Return the (X, Y) coordinate for the center point of the cell that contains the specified text.  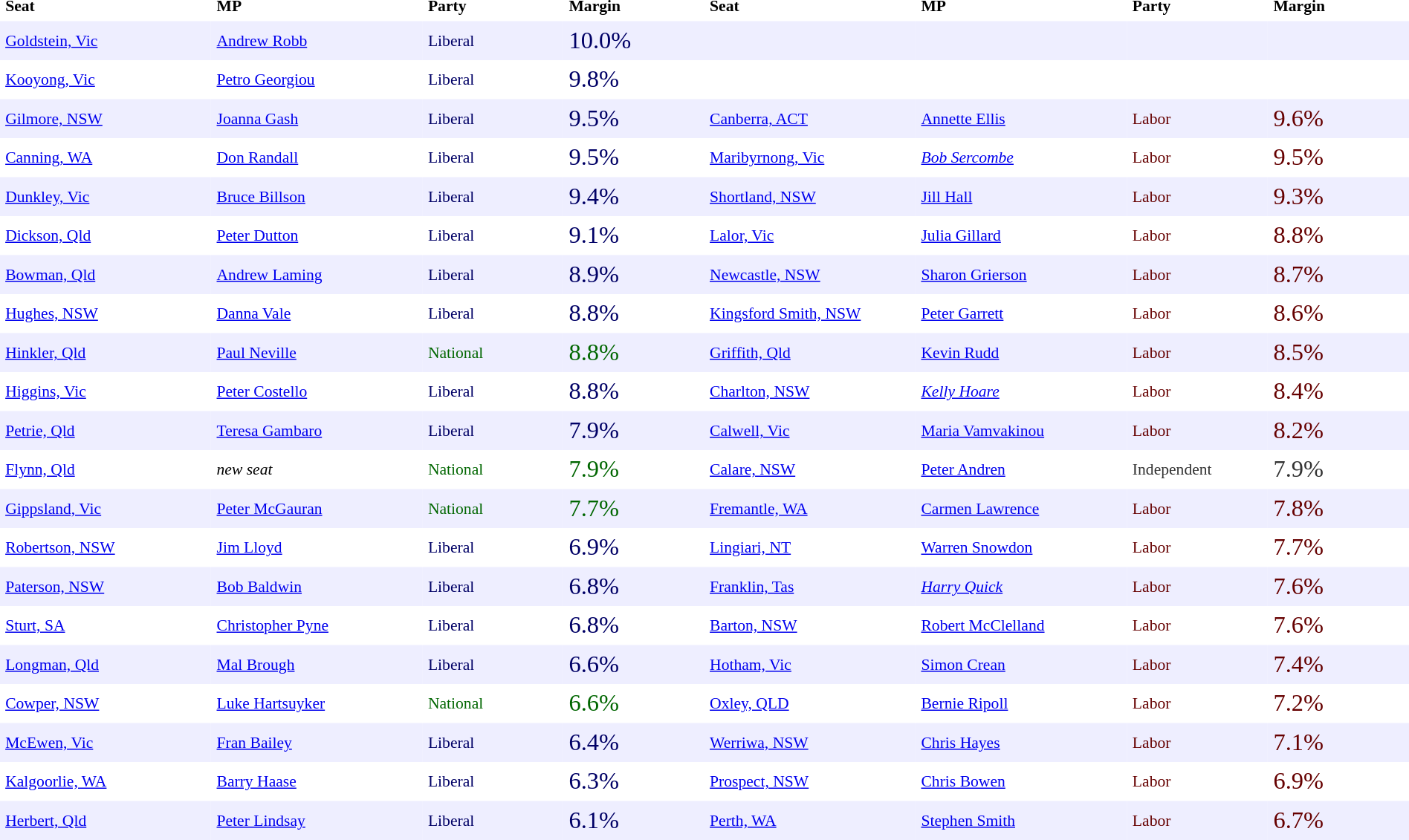
new seat (317, 469)
9.4% (634, 196)
Maribyrnong, Vic (810, 157)
Peter Garrett (1021, 313)
Carmen Lawrence (1021, 508)
Kooyong, Vic (106, 79)
6.7% (1338, 820)
Andrew Laming (317, 275)
Herbert, Qld (106, 820)
Maria Vamvakinou (1021, 431)
Kingsford Smith, NSW (810, 313)
Lalor, Vic (810, 235)
Teresa Gambaro (317, 431)
Andrew Robb (317, 40)
Joanna Gash (317, 119)
Griffith, Qld (810, 352)
9.1% (634, 235)
Kevin Rudd (1021, 352)
Calwell, Vic (810, 431)
Bob Sercombe (1021, 157)
8.5% (1338, 352)
Chris Bowen (1021, 781)
Lingiari, NT (810, 547)
Canberra, ACT (810, 119)
Canning, WA (106, 157)
Hughes, NSW (106, 313)
Longman, Qld (106, 664)
Christopher Pyne (317, 625)
Peter Dutton (317, 235)
Paul Neville (317, 352)
Barton, NSW (810, 625)
9.8% (634, 79)
9.3% (1338, 196)
Higgins, Vic (106, 391)
Sharon Grierson (1021, 275)
7.1% (1338, 743)
Warren Snowdon (1021, 547)
Petrie, Qld (106, 431)
Oxley, QLD (810, 703)
Dickson, Qld (106, 235)
Goldstein, Vic (106, 40)
Bruce Billson (317, 196)
Chris Hayes (1021, 743)
7.8% (1338, 508)
Shortland, NSW (810, 196)
Prospect, NSW (810, 781)
10.0% (634, 40)
6.3% (634, 781)
7.4% (1338, 664)
8.4% (1338, 391)
Jim Lloyd (317, 547)
Jill Hall (1021, 196)
Harry Quick (1021, 587)
6.4% (634, 743)
Peter Andren (1021, 469)
Danna Vale (317, 313)
Fremantle, WA (810, 508)
Bernie Ripoll (1021, 703)
Sturt, SA (106, 625)
8.7% (1338, 275)
8.2% (1338, 431)
Flynn, Qld (106, 469)
Robert McClelland (1021, 625)
Robertson, NSW (106, 547)
Calare, NSW (810, 469)
Cowper, NSW (106, 703)
Bowman, Qld (106, 275)
Simon Crean (1021, 664)
8.9% (634, 275)
Julia Gillard (1021, 235)
Fran Bailey (317, 743)
Kalgoorlie, WA (106, 781)
Paterson, NSW (106, 587)
Franklin, Tas (810, 587)
McEwen, Vic (106, 743)
Don Randall (317, 157)
8.6% (1338, 313)
Mal Brough (317, 664)
Hotham, Vic (810, 664)
Perth, WA (810, 820)
Barry Haase (317, 781)
Gilmore, NSW (106, 119)
Charlton, NSW (810, 391)
Kelly Hoare (1021, 391)
Dunkley, Vic (106, 196)
Gippsland, Vic (106, 508)
9.6% (1338, 119)
Luke Hartsuyker (317, 703)
Bob Baldwin (317, 587)
Peter Lindsay (317, 820)
Petro Georgiou (317, 79)
Annette Ellis (1021, 119)
Independent (1197, 469)
Peter Costello (317, 391)
6.1% (634, 820)
Newcastle, NSW (810, 275)
Stephen Smith (1021, 820)
7.2% (1338, 703)
Peter McGauran (317, 508)
Werriwa, NSW (810, 743)
Hinkler, Qld (106, 352)
